Output the [x, y] coordinate of the center of the cell containing the given text.  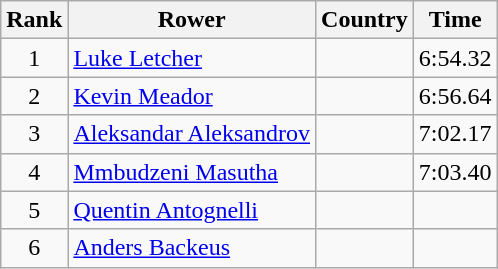
Rank [34, 20]
7:03.40 [455, 172]
6 [34, 248]
2 [34, 96]
Luke Letcher [192, 58]
Kevin Meador [192, 96]
1 [34, 58]
Quentin Antognelli [192, 210]
Rower [192, 20]
6:54.32 [455, 58]
Aleksandar Aleksandrov [192, 134]
7:02.17 [455, 134]
4 [34, 172]
3 [34, 134]
Time [455, 20]
5 [34, 210]
Anders Backeus [192, 248]
6:56.64 [455, 96]
Country [365, 20]
Mmbudzeni Masutha [192, 172]
